Find where the given text appears and provide that cell's center as (x, y) coordinate. 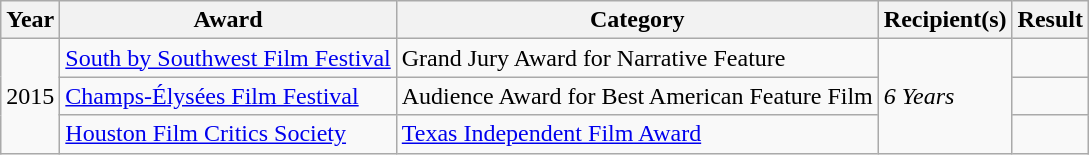
Year (30, 20)
Grand Jury Award for Narrative Feature (637, 58)
Award (228, 20)
Recipient(s) (945, 20)
Champs-Élysées Film Festival (228, 96)
6 Years (945, 96)
2015 (30, 96)
Category (637, 20)
Houston Film Critics Society (228, 134)
Result (1050, 20)
Texas Independent Film Award (637, 134)
South by Southwest Film Festival (228, 58)
Audience Award for Best American Feature Film (637, 96)
